Capture the cell that displays the provided text and extract its [X, Y] central coordinate. 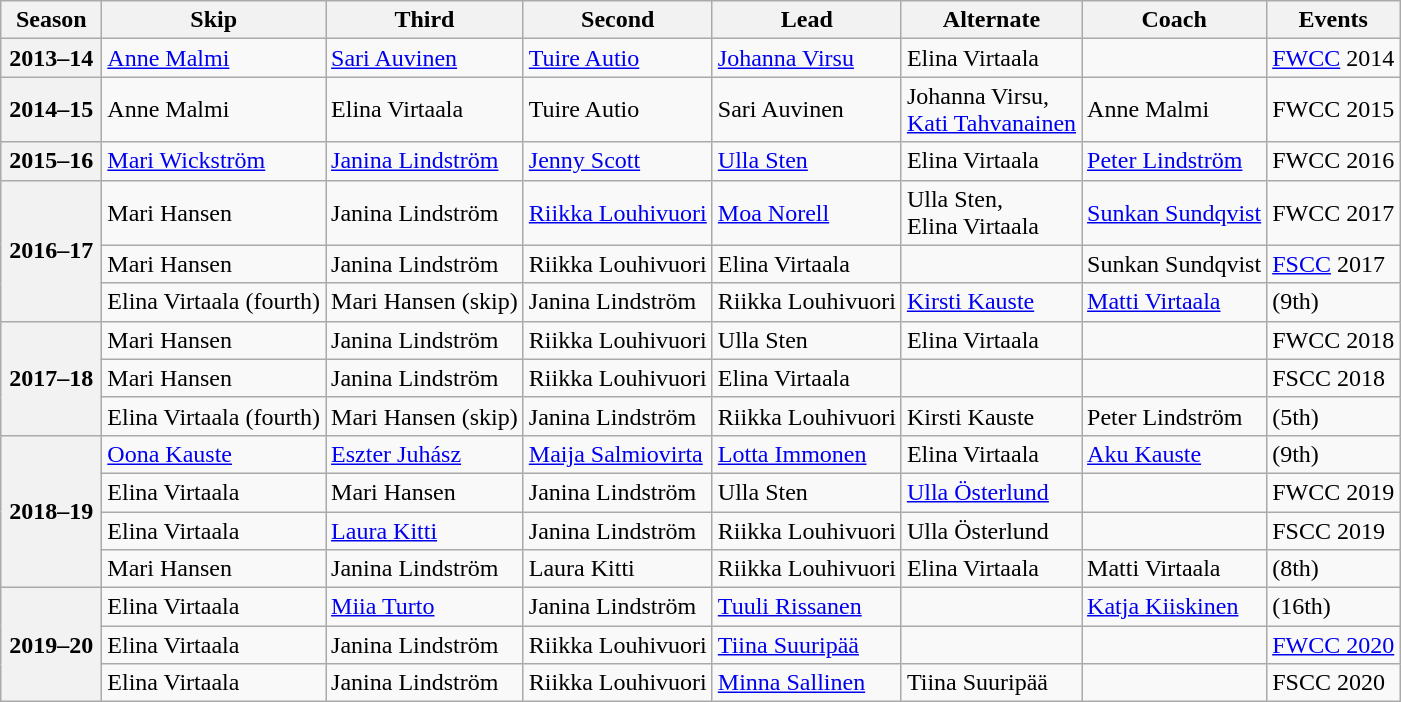
FSCC 2017 [1334, 264]
FWCC 2017 [1334, 212]
Coach [1174, 20]
Johanna Virsu,Kati Tahvanainen [991, 110]
2013–14 [52, 58]
2017–18 [52, 378]
FSCC 2018 [1334, 378]
Oona Kauste [214, 454]
Events [1334, 20]
FWCC 2014 [1334, 58]
Mari Wickström [214, 161]
2014–15 [52, 110]
Minna Sallinen [806, 683]
Aku Kauste [1174, 454]
(16th) [1334, 607]
Ulla Sten,Elina Virtaala [991, 212]
2016–17 [52, 250]
(5th) [1334, 416]
Lead [806, 20]
2019–20 [52, 645]
Miia Turto [425, 607]
Eszter Juhász [425, 454]
FWCC 2019 [1334, 492]
Jenny Scott [618, 161]
FWCC 2015 [1334, 110]
FSCC 2020 [1334, 683]
Lotta Immonen [806, 454]
FSCC 2019 [1334, 531]
Alternate [991, 20]
FWCC 2020 [1334, 645]
FWCC 2018 [1334, 340]
Third [425, 20]
(8th) [1334, 569]
Second [618, 20]
2015–16 [52, 161]
Johanna Virsu [806, 58]
Season [52, 20]
Katja Kiiskinen [1174, 607]
FWCC 2016 [1334, 161]
2018–19 [52, 511]
Maija Salmiovirta [618, 454]
Moa Norell [806, 212]
Skip [214, 20]
Tuuli Rissanen [806, 607]
